Identify which cell holds the provided text, then report its [X, Y] central coordinate. 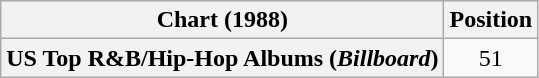
Chart (1988) [222, 20]
US Top R&B/Hip-Hop Albums (Billboard) [222, 58]
51 [491, 58]
Position [491, 20]
